Identify which cell holds the provided text, then report its (x, y) central coordinate. 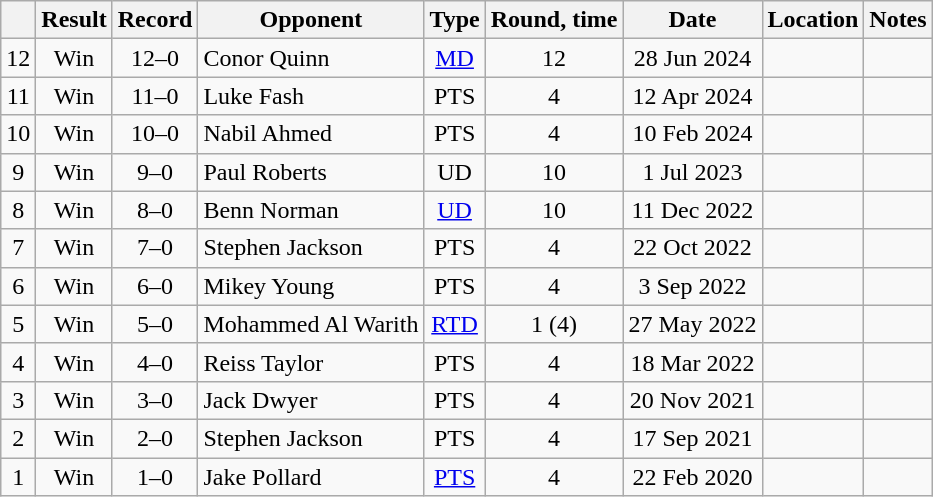
Nabil Ahmed (311, 134)
Location (813, 20)
10–0 (155, 134)
Date (692, 20)
12–0 (155, 58)
18 Mar 2022 (692, 362)
Jake Pollard (311, 477)
11 Dec 2022 (692, 210)
7–0 (155, 248)
Paul Roberts (311, 172)
10 Feb 2024 (692, 134)
Mohammed Al Warith (311, 324)
4–0 (155, 362)
7 (18, 248)
Notes (898, 20)
12 Apr 2024 (692, 96)
22 Oct 2022 (692, 248)
3 (18, 400)
22 Feb 2020 (692, 477)
Type (454, 20)
Jack Dwyer (311, 400)
Luke Fash (311, 96)
Benn Norman (311, 210)
1–0 (155, 477)
28 Jun 2024 (692, 58)
2–0 (155, 438)
8–0 (155, 210)
Record (155, 20)
9–0 (155, 172)
Conor Quinn (311, 58)
Result (74, 20)
27 May 2022 (692, 324)
1 (18, 477)
17 Sep 2021 (692, 438)
MD (454, 58)
8 (18, 210)
1 Jul 2023 (692, 172)
9 (18, 172)
Round, time (554, 20)
5 (18, 324)
6 (18, 286)
Reiss Taylor (311, 362)
3 Sep 2022 (692, 286)
2 (18, 438)
20 Nov 2021 (692, 400)
Mikey Young (311, 286)
11 (18, 96)
1 (4) (554, 324)
6–0 (155, 286)
5–0 (155, 324)
Opponent (311, 20)
11–0 (155, 96)
3–0 (155, 400)
RTD (454, 324)
